Capture the cell that displays the provided text and extract its (X, Y) central coordinate. 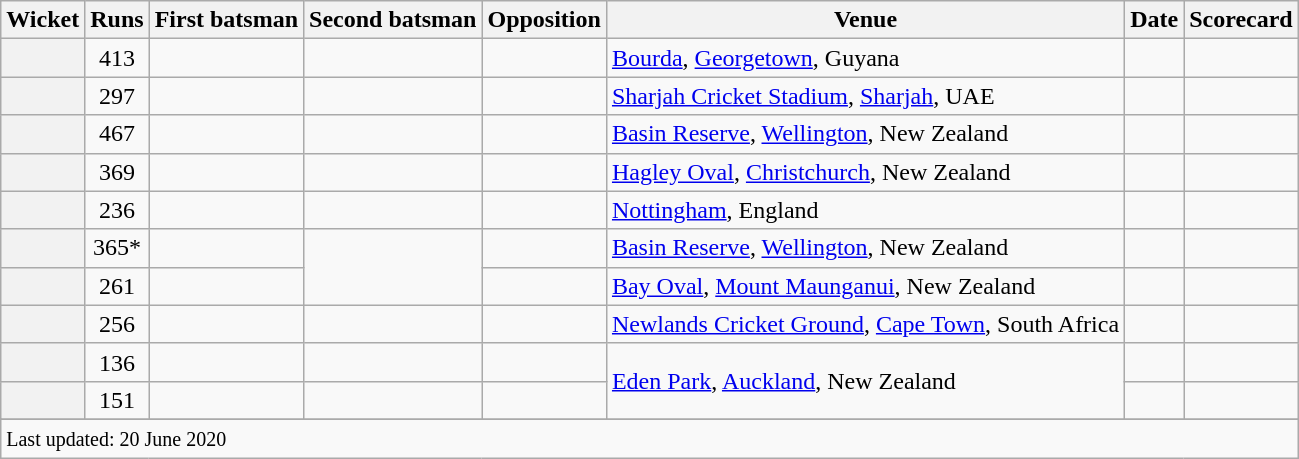
Opposition (544, 20)
First batsman (226, 20)
Venue (865, 20)
Eden Park, Auckland, New Zealand (865, 381)
261 (117, 286)
Wicket (43, 20)
151 (117, 400)
Hagley Oval, Christchurch, New Zealand (865, 172)
Runs (117, 20)
369 (117, 172)
Second batsman (393, 20)
Scorecard (1242, 20)
136 (117, 362)
365* (117, 248)
Bourda, Georgetown, Guyana (865, 58)
Nottingham, England (865, 210)
297 (117, 96)
467 (117, 134)
Date (1154, 20)
Newlands Cricket Ground, Cape Town, South Africa (865, 324)
Sharjah Cricket Stadium, Sharjah, UAE (865, 96)
Last updated: 20 June 2020 (650, 438)
Bay Oval, Mount Maunganui, New Zealand (865, 286)
256 (117, 324)
413 (117, 58)
236 (117, 210)
